For the text-containing cell, return its midpoint in (x, y) coordinate format. 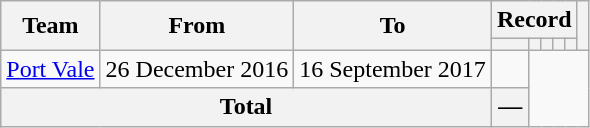
— (510, 107)
Total (246, 107)
26 December 2016 (197, 69)
Record (534, 20)
Team (50, 26)
16 September 2017 (393, 69)
From (197, 26)
Port Vale (50, 69)
To (393, 26)
